Locate the cell with the specified text and output its (X, Y) center coordinate. 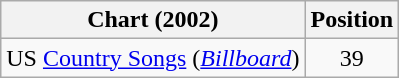
Position (352, 20)
US Country Songs (Billboard) (153, 58)
Chart (2002) (153, 20)
39 (352, 58)
